Pinpoint the cell where the given text exists, returning its [X, Y] midpoint coordinate. 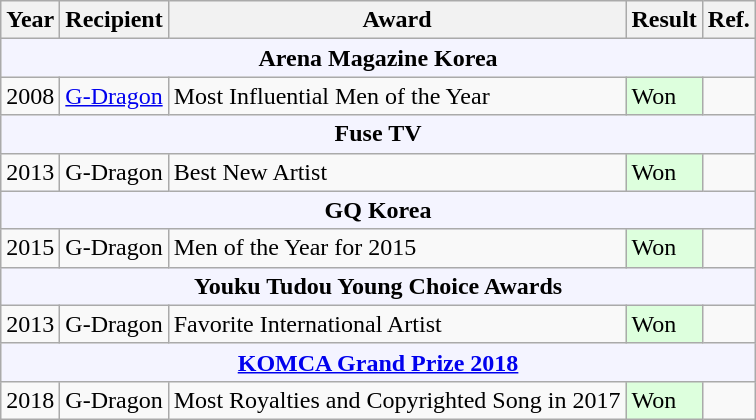
Recipient [114, 20]
Ref. [728, 20]
Favorite International Artist [397, 324]
Result [664, 20]
Award [397, 20]
Most Royalties and Copyrighted Song in 2017 [397, 400]
Best New Artist [397, 172]
2015 [30, 248]
2018 [30, 400]
KOMCA Grand Prize 2018 [378, 362]
Youku Tudou Young Choice Awards [378, 286]
2008 [30, 96]
Fuse TV [378, 134]
Arena Magazine Korea [378, 58]
GQ Korea [378, 210]
Men of the Year for 2015 [397, 248]
Year [30, 20]
Most Influential Men of the Year [397, 96]
